Locate the cell with the specified text and output its [X, Y] center coordinate. 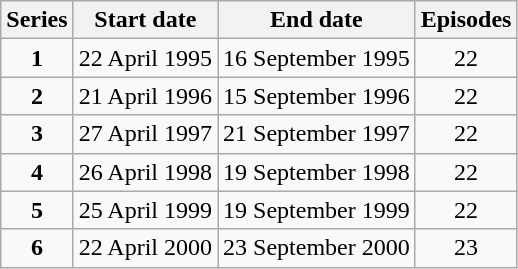
Start date [145, 20]
23 September 2000 [317, 248]
26 April 1998 [145, 172]
23 [466, 248]
22 April 1995 [145, 58]
End date [317, 20]
19 September 1999 [317, 210]
21 September 1997 [317, 134]
19 September 1998 [317, 172]
22 April 2000 [145, 248]
4 [37, 172]
27 April 1997 [145, 134]
1 [37, 58]
Episodes [466, 20]
15 September 1996 [317, 96]
Series [37, 20]
25 April 1999 [145, 210]
3 [37, 134]
5 [37, 210]
16 September 1995 [317, 58]
6 [37, 248]
21 April 1996 [145, 96]
2 [37, 96]
